Return the (X, Y) coordinate for the center point of the cell that contains the specified text.  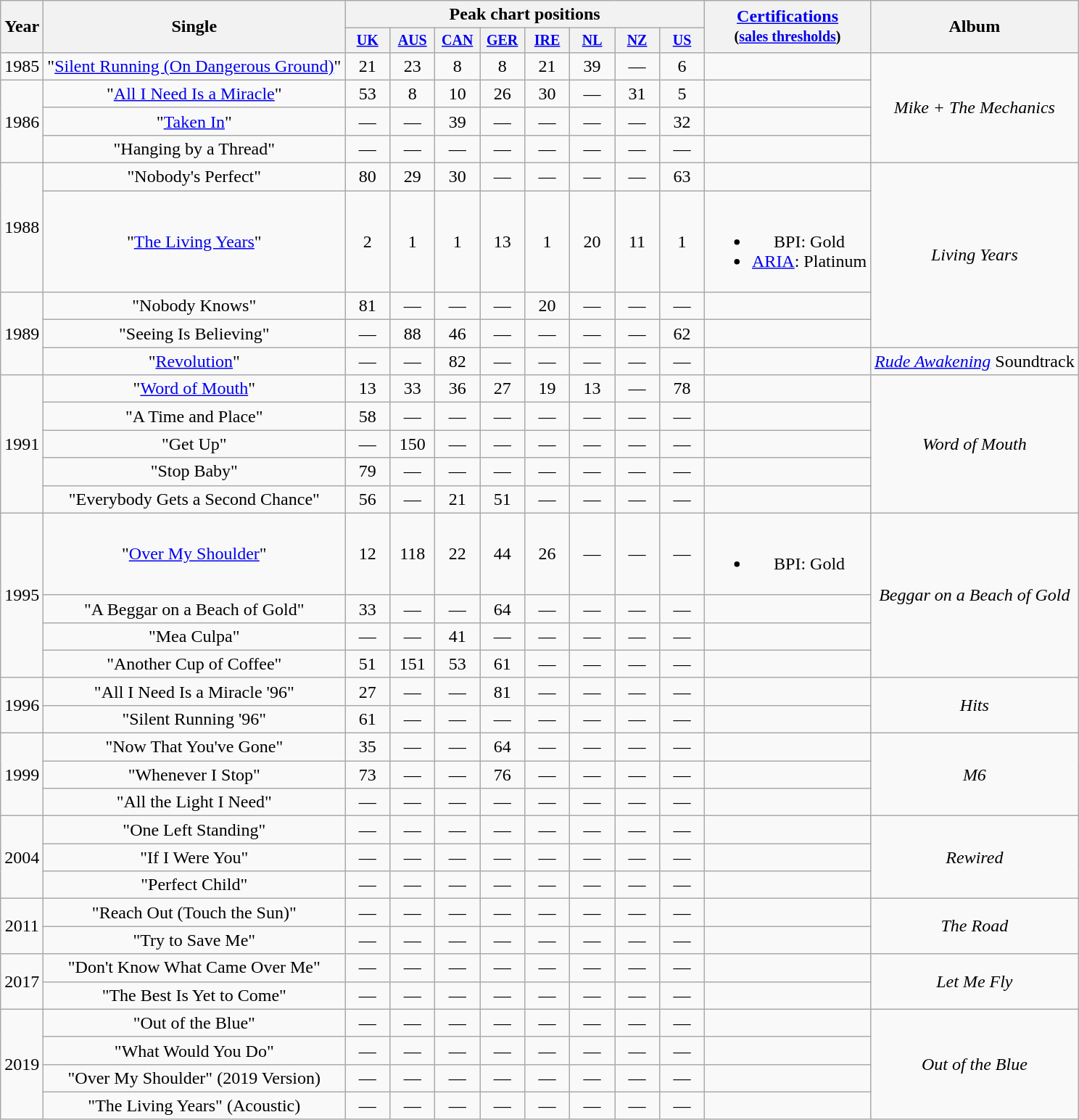
"A Time and Place" (194, 416)
150 (413, 444)
2004 (22, 857)
2019 (22, 1064)
"Taken In" (194, 121)
10 (458, 94)
M6 (975, 775)
1999 (22, 775)
NL (592, 41)
2017 (22, 981)
1995 (22, 595)
Certifications(sales thresholds) (787, 27)
"Whenever I Stop" (194, 775)
Mike + The Mechanics (975, 107)
Out of the Blue (975, 1064)
6 (682, 66)
88 (413, 334)
AUS (413, 41)
118 (413, 554)
"All I Need Is a Miracle" (194, 94)
"What Would You Do" (194, 1050)
"Stop Baby" (194, 472)
41 (458, 636)
IRE (547, 41)
BPI: GoldARIA: Platinum (787, 242)
"All the Light I Need" (194, 802)
35 (368, 747)
31 (637, 94)
"Mea Culpa" (194, 636)
"A Beggar on a Beach of Gold" (194, 609)
The Road (975, 926)
1991 (22, 444)
80 (368, 177)
"Nobody Knows" (194, 306)
63 (682, 177)
Rude Awakening Soundtrack (975, 361)
"Everybody Gets a Second Chance" (194, 499)
"If I Were You" (194, 857)
"Another Cup of Coffee" (194, 664)
11 (637, 242)
"One Left Standing" (194, 830)
"Perfect Child" (194, 885)
"Seeing Is Believing" (194, 334)
Living Years (975, 255)
"The Living Years" (Acoustic) (194, 1105)
"Word of Mouth" (194, 389)
Rewired (975, 857)
19 (547, 389)
"Silent Running '96" (194, 719)
56 (368, 499)
1996 (22, 705)
1985 (22, 66)
"Hanging by a Thread" (194, 149)
GER (503, 41)
Album (975, 27)
Hits (975, 705)
79 (368, 472)
62 (682, 334)
1988 (22, 228)
"Over My Shoulder" (194, 554)
12 (368, 554)
"All I Need Is a Miracle '96" (194, 691)
73 (368, 775)
"Revolution" (194, 361)
Year (22, 27)
CAN (458, 41)
29 (413, 177)
36 (458, 389)
Beggar on a Beach of Gold (975, 595)
2011 (22, 926)
"The Best Is Yet to Come" (194, 995)
"Get Up" (194, 444)
US (682, 41)
32 (682, 121)
"Now That You've Gone" (194, 747)
46 (458, 334)
Let Me Fly (975, 981)
"Don't Know What Came Over Me" (194, 968)
58 (368, 416)
Single (194, 27)
23 (413, 66)
UK (368, 41)
1986 (22, 121)
"Nobody's Perfect" (194, 177)
44 (503, 554)
"Try to Save Me" (194, 940)
Peak chart positions (525, 15)
Word of Mouth (975, 444)
5 (682, 94)
2 (368, 242)
76 (503, 775)
"Out of the Blue" (194, 1023)
82 (458, 361)
BPI: Gold (787, 554)
"The Living Years" (194, 242)
78 (682, 389)
1989 (22, 334)
151 (413, 664)
"Silent Running (On Dangerous Ground)" (194, 66)
NZ (637, 41)
"Reach Out (Touch the Sun)" (194, 913)
"Over My Shoulder" (2019 Version) (194, 1078)
22 (458, 554)
